Pinpoint the cell where the given text exists, returning its [X, Y] midpoint coordinate. 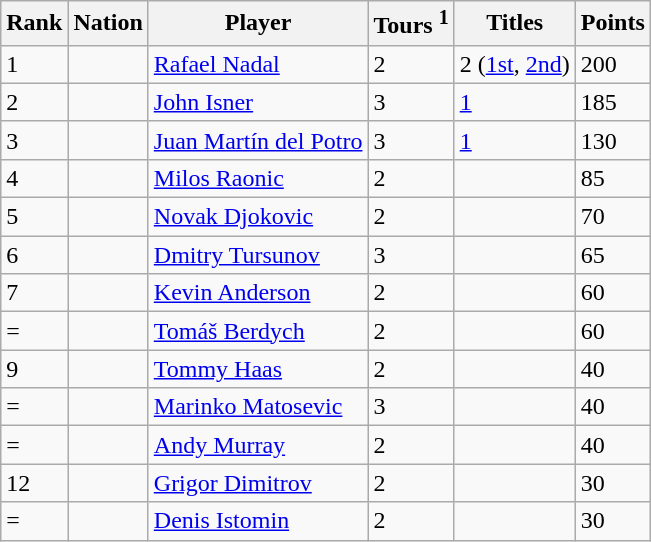
130 [612, 140]
Dmitry Tursunov [258, 255]
2 (1st, 2nd) [514, 64]
Grigor Dimitrov [258, 483]
70 [612, 217]
Tommy Haas [258, 369]
Andy Murray [258, 445]
4 [34, 178]
Tomáš Berdych [258, 331]
65 [612, 255]
Marinko Matosevic [258, 407]
185 [612, 102]
Nation [108, 24]
Milos Raonic [258, 178]
John Isner [258, 102]
Kevin Anderson [258, 293]
Points [612, 24]
Titles [514, 24]
Rafael Nadal [258, 64]
Novak Djokovic [258, 217]
200 [612, 64]
Rank [34, 24]
Tours 1 [411, 24]
85 [612, 178]
5 [34, 217]
6 [34, 255]
Player [258, 24]
9 [34, 369]
Juan Martín del Potro [258, 140]
Denis Istomin [258, 521]
12 [34, 483]
7 [34, 293]
